Determine the (x, y) coordinate at the center of the cell enclosing the given text.  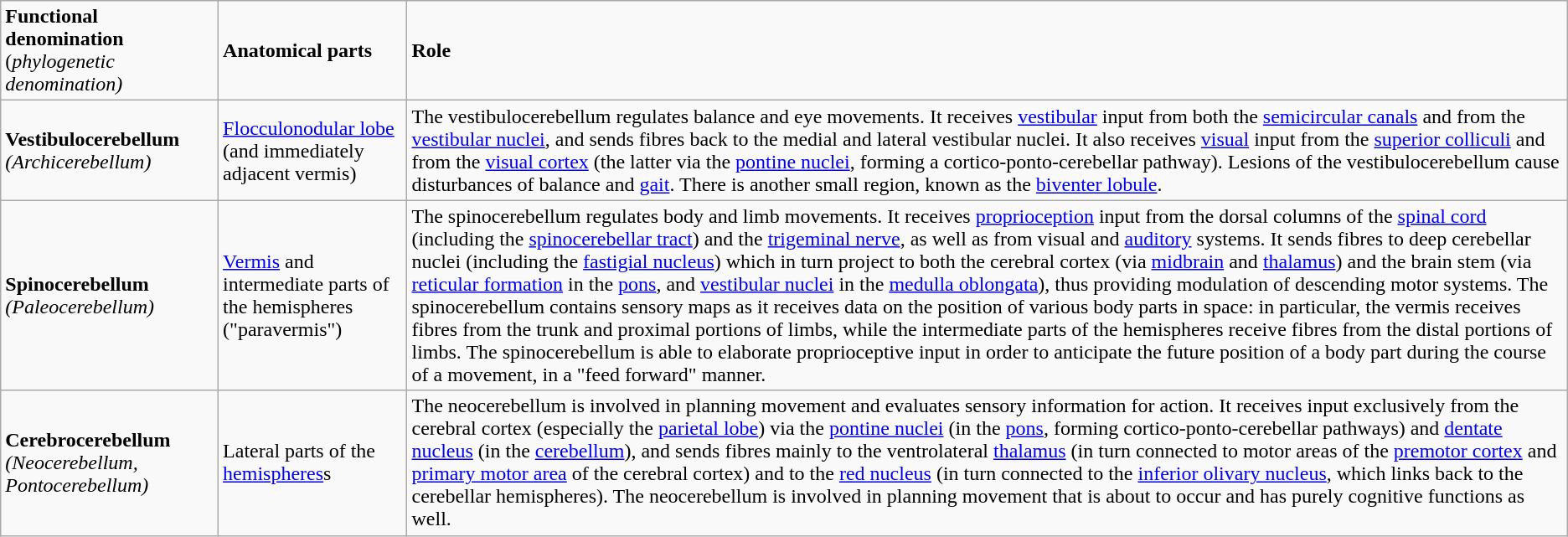
Flocculonodular lobe (and immediately adjacent vermis) (313, 151)
Cerebrocerebellum (Neocerebellum, Pontocerebellum) (110, 462)
Functional denomination (phylogenetic denomination) (110, 50)
Lateral parts of the hemispheress (313, 462)
Role (987, 50)
Vestibulocerebellum (Archicerebellum) (110, 151)
Anatomical parts (313, 50)
Vermis and intermediate parts of the hemispheres ("paravermis") (313, 295)
Spinocerebellum (Paleocerebellum) (110, 295)
